Provide the (X, Y) coordinate of the cell's center where the given text is located.  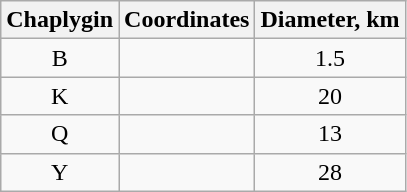
28 (330, 172)
13 (330, 134)
1.5 (330, 58)
B (60, 58)
20 (330, 96)
Chaplygin (60, 20)
Q (60, 134)
Diameter, km (330, 20)
K (60, 96)
Coordinates (187, 20)
Y (60, 172)
